Locate the cell with the specified text and output its [x, y] center coordinate. 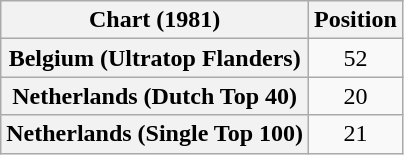
Chart (1981) [155, 20]
20 [356, 96]
Netherlands (Single Top 100) [155, 134]
21 [356, 134]
Belgium (Ultratop Flanders) [155, 58]
Position [356, 20]
52 [356, 58]
Netherlands (Dutch Top 40) [155, 96]
